Detect which cell encompasses the target text, then output its [X, Y] center coordinate. 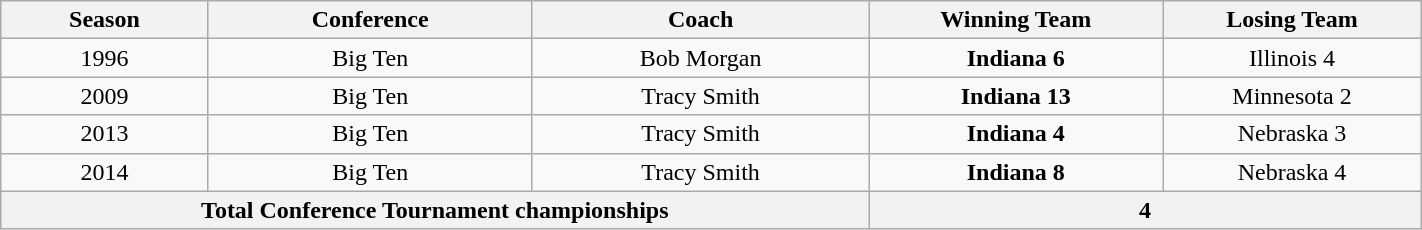
Bob Morgan [700, 58]
Winning Team [1016, 20]
Minnesota 2 [1292, 96]
Conference [370, 20]
Indiana 13 [1016, 96]
Total Conference Tournament championships [435, 210]
Coach [700, 20]
2014 [104, 172]
2009 [104, 96]
Illinois 4 [1292, 58]
2013 [104, 134]
Nebraska 3 [1292, 134]
Losing Team [1292, 20]
1996 [104, 58]
Indiana 6 [1016, 58]
Nebraska 4 [1292, 172]
4 [1145, 210]
Indiana 4 [1016, 134]
Season [104, 20]
Indiana 8 [1016, 172]
